Detect which cell encompasses the target text, then output its (x, y) center coordinate. 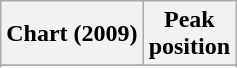
Chart (2009) (72, 34)
Peakposition (189, 34)
